Identify which cell holds the provided text, then report its (X, Y) central coordinate. 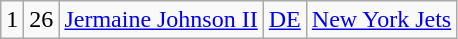
26 (42, 20)
1 (12, 20)
Jermaine Johnson II (161, 20)
New York Jets (381, 20)
DE (284, 20)
